For the text-containing cell, return its midpoint in (X, Y) coordinate format. 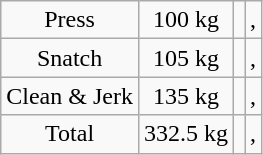
Total (70, 134)
Clean & Jerk (70, 96)
135 kg (186, 96)
332.5 kg (186, 134)
Press (70, 20)
Snatch (70, 58)
105 kg (186, 58)
100 kg (186, 20)
